Determine the (x, y) coordinate at the center of the cell enclosing the given text.  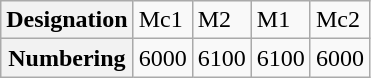
M1 (280, 20)
Mc1 (162, 20)
Designation (67, 20)
Numbering (67, 58)
M2 (222, 20)
Mc2 (340, 20)
